Return (x, y) of the center of cell containing provided text 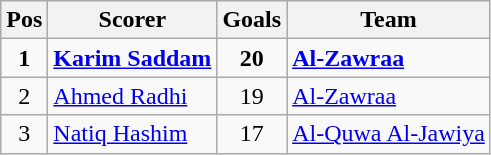
1 (24, 58)
Pos (24, 20)
Karim Saddam (132, 58)
Goals (252, 20)
2 (24, 96)
Ahmed Radhi (132, 96)
20 (252, 58)
Natiq Hashim (132, 134)
17 (252, 134)
3 (24, 134)
Al-Quwa Al-Jawiya (389, 134)
19 (252, 96)
Scorer (132, 20)
Team (389, 20)
